Find where the given text appears and provide that cell's center as [x, y] coordinate. 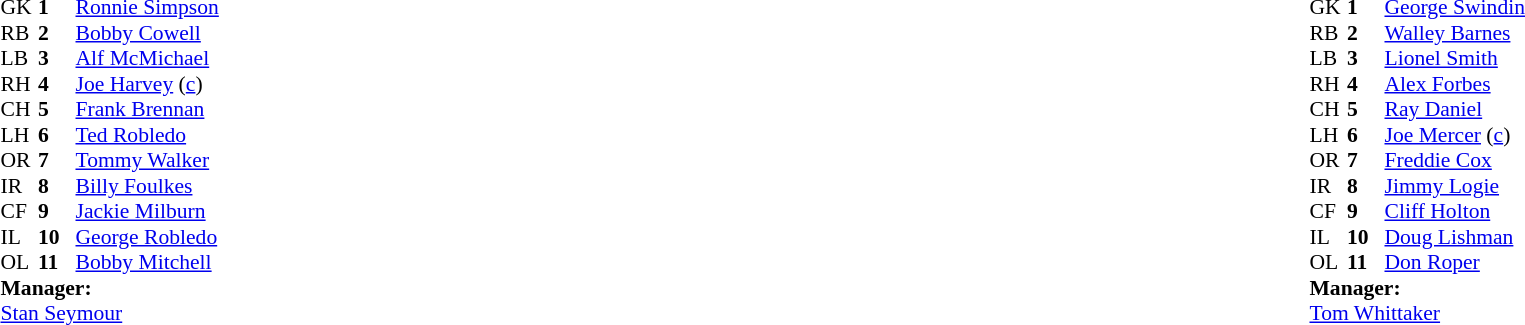
Lionel Smith [1454, 59]
Walley Barnes [1454, 33]
Joe Mercer (c) [1454, 135]
Tommy Walker [148, 161]
Alf McMichael [148, 59]
Billy Foulkes [148, 186]
Bobby Mitchell [148, 263]
Frank Brennan [148, 109]
Ray Daniel [1454, 109]
Cliff Holton [1454, 211]
Don Roper [1454, 263]
Freddie Cox [1454, 161]
Jimmy Logie [1454, 186]
Jackie Milburn [148, 211]
Bobby Cowell [148, 33]
Alex Forbes [1454, 84]
Joe Harvey (c) [148, 84]
Ted Robledo [148, 135]
George Robledo [148, 237]
Doug Lishman [1454, 237]
